Return [x, y] of the center of cell containing provided text 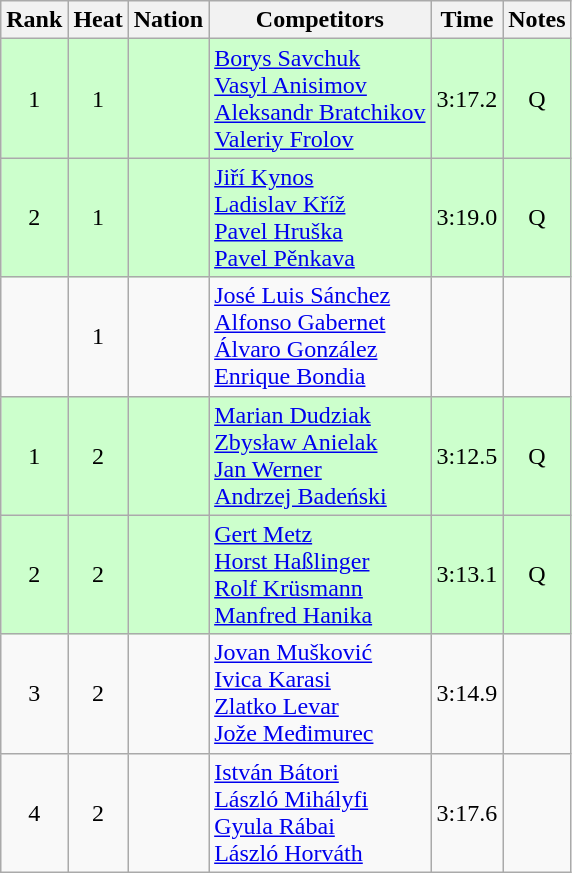
3 [34, 694]
Nation [168, 20]
4 [34, 812]
István BátoriLászló MihályfiGyula RábaiLászló Horváth [320, 812]
Time [467, 20]
3:12.5 [467, 456]
Jovan MuškovićIvica KarasiZlatko LevarJože Međimurec [320, 694]
Jiří KynosLadislav KřížPavel HruškaPavel Pěnkava [320, 218]
Notes [537, 20]
3:19.0 [467, 218]
3:17.6 [467, 812]
3:13.1 [467, 574]
3:14.9 [467, 694]
José Luis SánchezAlfonso GabernetÁlvaro GonzálezEnrique Bondia [320, 336]
Borys SavchukVasyl AnisimovAleksandr BratchikovValeriy Frolov [320, 98]
Gert MetzHorst HaßlingerRolf KrüsmannManfred Hanika [320, 574]
Marian DudziakZbysław AnielakJan WernerAndrzej Badeński [320, 456]
3:17.2 [467, 98]
Rank [34, 20]
Heat [98, 20]
Competitors [320, 20]
